Find where the given text appears and provide that cell's center as [x, y] coordinate. 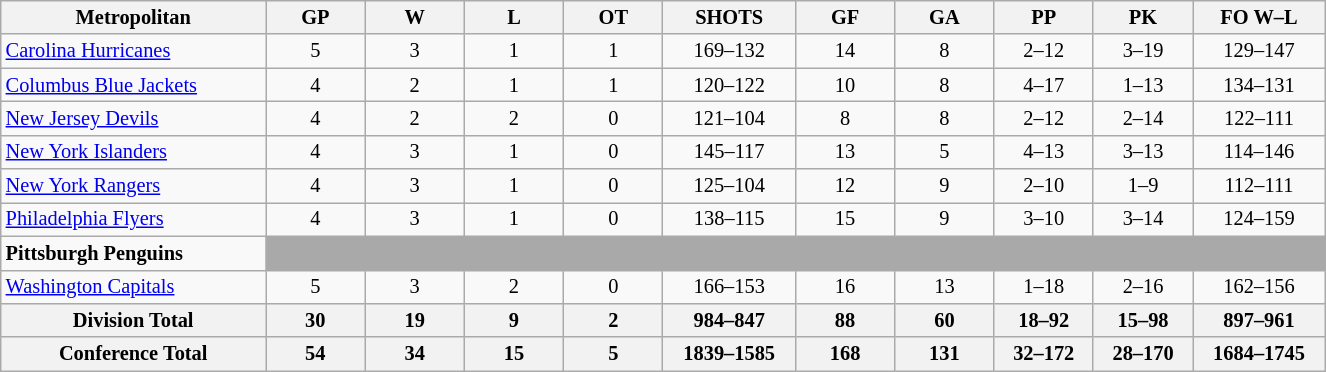
112–111 [1260, 186]
125–104 [729, 186]
54 [316, 354]
GF [844, 17]
34 [414, 354]
1–18 [1044, 287]
3–19 [1142, 51]
2–10 [1044, 186]
14 [844, 51]
166–153 [729, 287]
2–16 [1142, 287]
New York Rangers [134, 186]
122–111 [1260, 118]
114–146 [1260, 152]
168 [844, 354]
SHOTS [729, 17]
897–961 [1260, 320]
PP [1044, 17]
169–132 [729, 51]
4–13 [1044, 152]
134–131 [1260, 85]
3–10 [1044, 219]
60 [944, 320]
Division Total [134, 320]
New York Islanders [134, 152]
3–13 [1142, 152]
131 [944, 354]
OT [614, 17]
16 [844, 287]
1684–1745 [1260, 354]
Carolina Hurricanes [134, 51]
New Jersey Devils [134, 118]
124–159 [1260, 219]
88 [844, 320]
4–17 [1044, 85]
162–156 [1260, 287]
Pittsburgh Penguins [134, 253]
12 [844, 186]
Conference Total [134, 354]
138–115 [729, 219]
Philadelphia Flyers [134, 219]
Washington Capitals [134, 287]
L [514, 17]
32–172 [1044, 354]
PK [1142, 17]
120–122 [729, 85]
984–847 [729, 320]
Columbus Blue Jackets [134, 85]
1–9 [1142, 186]
18–92 [1044, 320]
FO W–L [1260, 17]
19 [414, 320]
GA [944, 17]
1–13 [1142, 85]
2–14 [1142, 118]
28–170 [1142, 354]
Metropolitan [134, 17]
15–98 [1142, 320]
GP [316, 17]
10 [844, 85]
30 [316, 320]
W [414, 17]
3–14 [1142, 219]
145–117 [729, 152]
1839–1585 [729, 354]
121–104 [729, 118]
129–147 [1260, 51]
